From the cell containing the given text, extract its center point as [X, Y] coordinate. 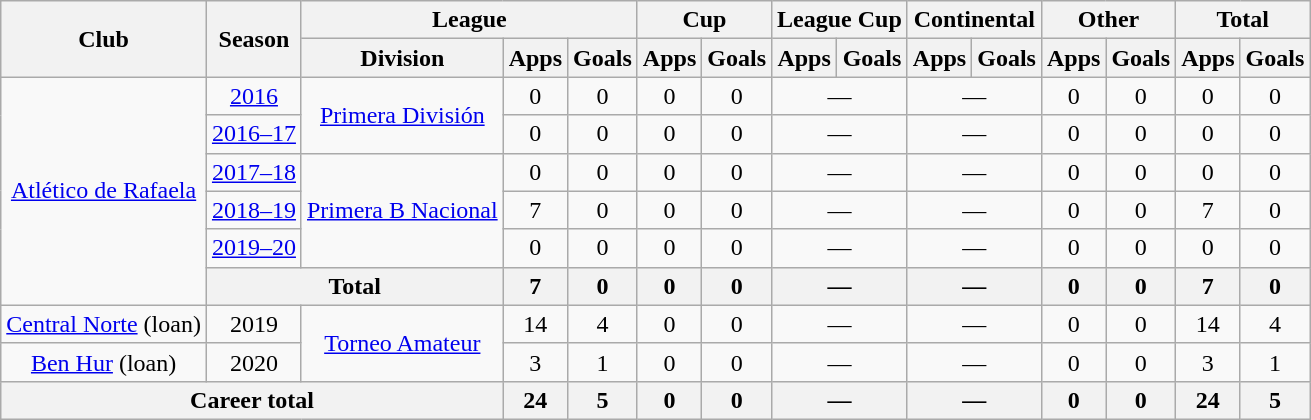
Club [104, 39]
2016 [254, 96]
League Cup [840, 20]
2017–18 [254, 172]
Season [254, 39]
2018–19 [254, 210]
2019–20 [254, 248]
2020 [254, 362]
2019 [254, 324]
Continental [974, 20]
Career total [252, 400]
Primera División [402, 115]
Cup [704, 20]
League [469, 20]
Central Norte (loan) [104, 324]
Torneo Amateur [402, 343]
2016–17 [254, 134]
Ben Hur (loan) [104, 362]
Division [402, 58]
Primera B Nacional [402, 210]
Atlético de Rafaela [104, 191]
Other [1108, 20]
